For the text-containing cell, return its midpoint in [x, y] coordinate format. 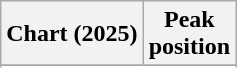
Peakposition [189, 34]
Chart (2025) [72, 34]
